Return the (x, y) coordinate for the center point of the cell that contains the specified text.  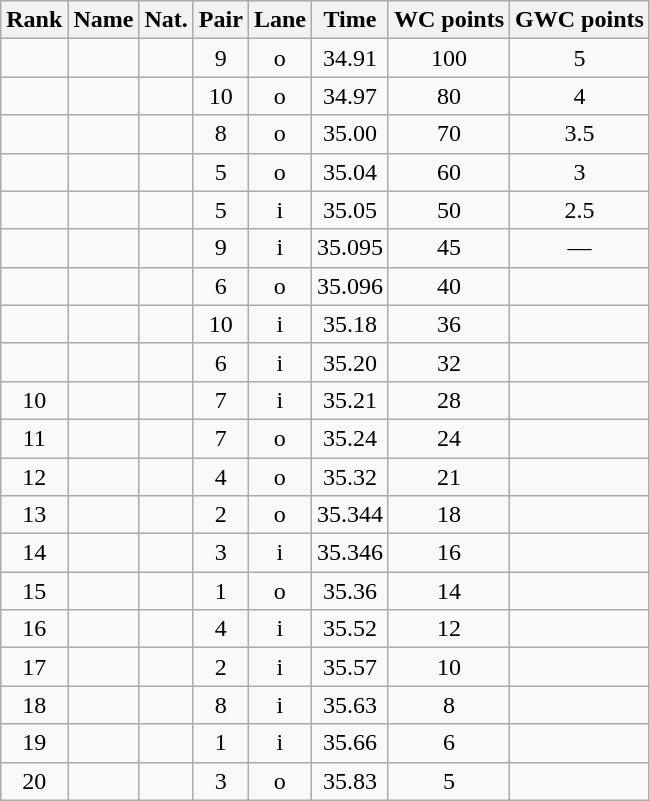
35.36 (350, 591)
— (580, 248)
Pair (220, 20)
28 (448, 400)
36 (448, 324)
35.18 (350, 324)
35.66 (350, 743)
35.57 (350, 667)
3.5 (580, 134)
35.346 (350, 553)
21 (448, 477)
100 (448, 58)
35.63 (350, 705)
80 (448, 96)
45 (448, 248)
2.5 (580, 210)
35.04 (350, 172)
13 (34, 515)
60 (448, 172)
35.344 (350, 515)
GWC points (580, 20)
20 (34, 781)
35.24 (350, 438)
24 (448, 438)
50 (448, 210)
Rank (34, 20)
70 (448, 134)
35.52 (350, 629)
34.97 (350, 96)
11 (34, 438)
Lane (280, 20)
17 (34, 667)
35.83 (350, 781)
34.91 (350, 58)
35.32 (350, 477)
WC points (448, 20)
35.20 (350, 362)
32 (448, 362)
35.00 (350, 134)
35.096 (350, 286)
Nat. (166, 20)
40 (448, 286)
35.21 (350, 400)
15 (34, 591)
Time (350, 20)
35.095 (350, 248)
19 (34, 743)
35.05 (350, 210)
Name (104, 20)
